Identify which cell holds the provided text, then report its [x, y] central coordinate. 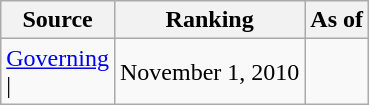
As of [337, 20]
November 1, 2010 [209, 72]
Ranking [209, 20]
Governing| [58, 72]
Source [58, 20]
